Pinpoint the cell where the given text exists, returning its [x, y] midpoint coordinate. 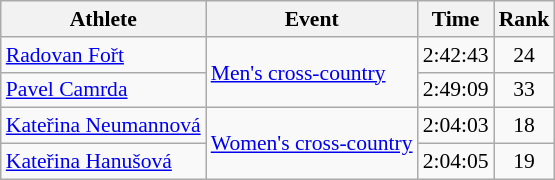
Rank [524, 19]
2:42:43 [456, 55]
2:04:03 [456, 126]
Kateřina Neumannová [104, 126]
19 [524, 162]
Kateřina Hanušová [104, 162]
Radovan Fořt [104, 55]
2:49:09 [456, 90]
Women's cross-country [312, 144]
Pavel Camrda [104, 90]
Event [312, 19]
Time [456, 19]
33 [524, 90]
Athlete [104, 19]
2:04:05 [456, 162]
Men's cross-country [312, 72]
18 [524, 126]
24 [524, 55]
